Return the [X, Y] coordinate for the center point of the cell that contains the specified text.  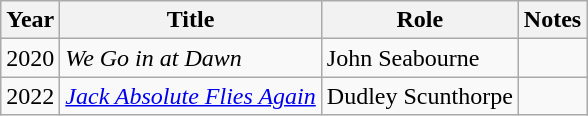
John Seabourne [420, 58]
2020 [30, 58]
Title [190, 20]
Notes [552, 20]
Jack Absolute Flies Again [190, 96]
Role [420, 20]
Dudley Scunthorpe [420, 96]
We Go in at Dawn [190, 58]
2022 [30, 96]
Year [30, 20]
